For the text-containing cell, return its midpoint in (x, y) coordinate format. 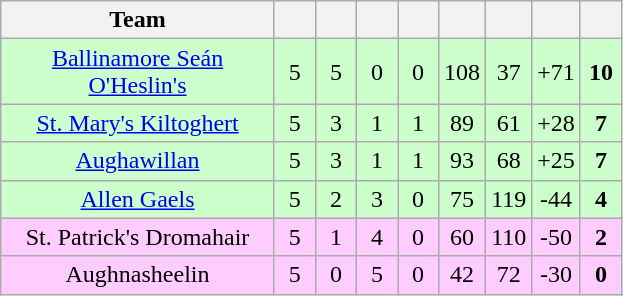
10 (600, 72)
Aughnasheelin (138, 275)
89 (462, 123)
+71 (556, 72)
68 (509, 161)
72 (509, 275)
Team (138, 20)
-44 (556, 199)
St. Mary's Kiltoghert (138, 123)
Allen Gaels (138, 199)
108 (462, 72)
110 (509, 237)
Aughawillan (138, 161)
-30 (556, 275)
60 (462, 237)
93 (462, 161)
St. Patrick's Dromahair (138, 237)
-50 (556, 237)
119 (509, 199)
61 (509, 123)
37 (509, 72)
Ballinamore Seán O'Heslin's (138, 72)
+28 (556, 123)
75 (462, 199)
+25 (556, 161)
42 (462, 275)
